Pinpoint the cell where the given text exists, returning its [x, y] midpoint coordinate. 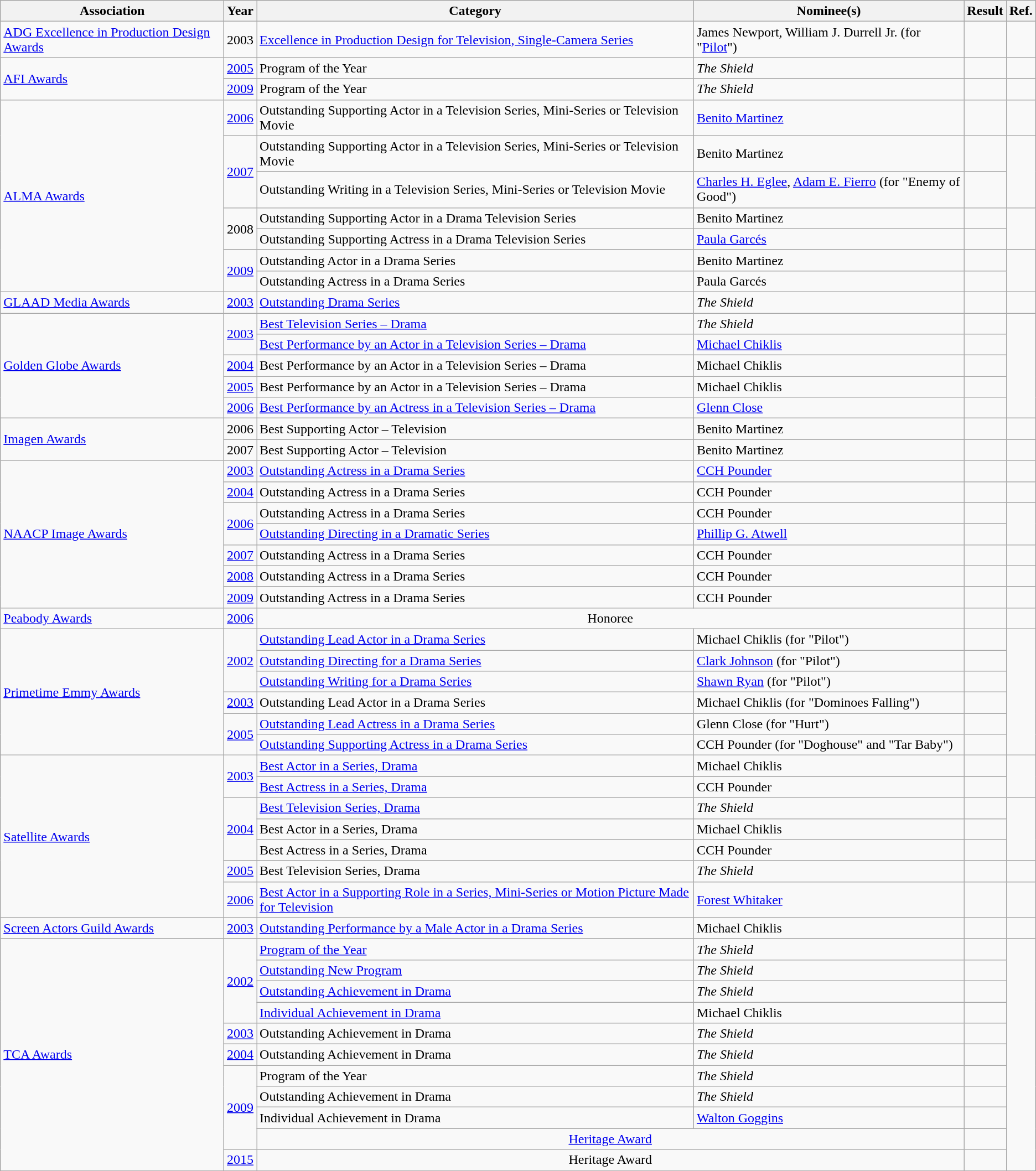
AFI Awards [112, 79]
Result [985, 11]
Outstanding Actor in a Drama Series [475, 260]
Glenn Close (for "Hurt") [828, 724]
Ref. [1021, 11]
CCH Pounder (for "Doghouse" and "Tar Baby") [828, 745]
Year [240, 11]
Nominee(s) [828, 11]
Charles H. Eglee, Adam E. Fierro (for "Enemy of Good") [828, 189]
Forest Whitaker [828, 900]
Outstanding Supporting Actor in a Drama Television Series [475, 218]
Outstanding Directing in a Dramatic Series [475, 534]
Outstanding Drama Series [475, 302]
Outstanding Performance by a Male Actor in a Drama Series [475, 928]
Outstanding Directing for a Drama Series [475, 660]
Golden Globe Awards [112, 366]
ADG Excellence in Production Design Awards [112, 40]
Honoree [610, 618]
Clark Johnson (for "Pilot") [828, 660]
Best Television Series – Drama [475, 324]
Michael Chiklis (for "Dominoes Falling") [828, 703]
Michael Chiklis (for "Pilot") [828, 639]
Category [475, 11]
Best Actor in a Supporting Role in a Series, Mini-Series or Motion Picture Made for Television [475, 900]
Screen Actors Guild Awards [112, 928]
NAACP Image Awards [112, 534]
GLAAD Media Awards [112, 302]
Excellence in Production Design for Television, Single-Camera Series [475, 40]
Outstanding Writing for a Drama Series [475, 682]
Glenn Close [828, 408]
Satellite Awards [112, 837]
Primetime Emmy Awards [112, 692]
Outstanding New Program [475, 970]
Shawn Ryan (for "Pilot") [828, 682]
Walton Goggins [828, 1118]
Outstanding Supporting Actress in a Drama Television Series [475, 239]
Outstanding Writing in a Television Series, Mini-Series or Television Movie [475, 189]
ALMA Awards [112, 196]
2015 [240, 1160]
Outstanding Lead Actress in a Drama Series [475, 724]
Peabody Awards [112, 618]
Phillip G. Atwell [828, 534]
James Newport, William J. Durrell Jr. (for "Pilot") [828, 40]
Imagen Awards [112, 439]
TCA Awards [112, 1055]
Best Performance by an Actress in a Television Series – Drama [475, 408]
Association [112, 11]
Outstanding Supporting Actress in a Drama Series [475, 745]
